Detect which cell encompasses the target text, then output its (x, y) center coordinate. 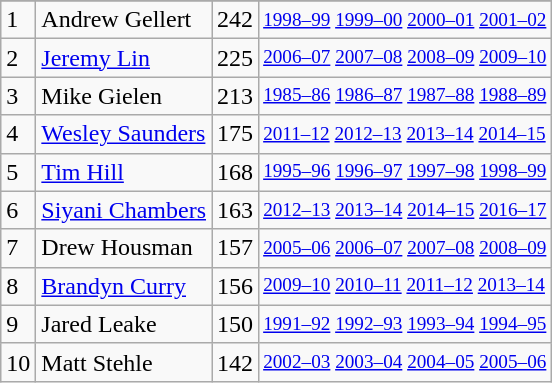
1991–92 1992–93 1993–94 1994–95 (405, 324)
1 (18, 20)
157 (236, 248)
Drew Housman (124, 248)
7 (18, 248)
2002–03 2003–04 2004–05 2005–06 (405, 362)
175 (236, 134)
6 (18, 210)
2012–13 2013–14 2014–15 2016–17 (405, 210)
Jared Leake (124, 324)
1985–86 1986–87 1987–88 1988–89 (405, 96)
2006–07 2007–08 2008–09 2009–10 (405, 58)
Wesley Saunders (124, 134)
Siyani Chambers (124, 210)
Matt Stehle (124, 362)
Andrew Gellert (124, 20)
5 (18, 172)
225 (236, 58)
2011–12 2012–13 2013–14 2014–15 (405, 134)
2 (18, 58)
142 (236, 362)
2009–10 2010–11 2011–12 2013–14 (405, 286)
150 (236, 324)
213 (236, 96)
Mike Gielen (124, 96)
4 (18, 134)
2005–06 2006–07 2007–08 2008–09 (405, 248)
9 (18, 324)
8 (18, 286)
Brandyn Curry (124, 286)
3 (18, 96)
163 (236, 210)
168 (236, 172)
242 (236, 20)
156 (236, 286)
1998–99 1999–00 2000–01 2001–02 (405, 20)
1995–96 1996–97 1997–98 1998–99 (405, 172)
Jeremy Lin (124, 58)
10 (18, 362)
Tim Hill (124, 172)
